Provide the [X, Y] coordinate of the cell's center where the given text is located.  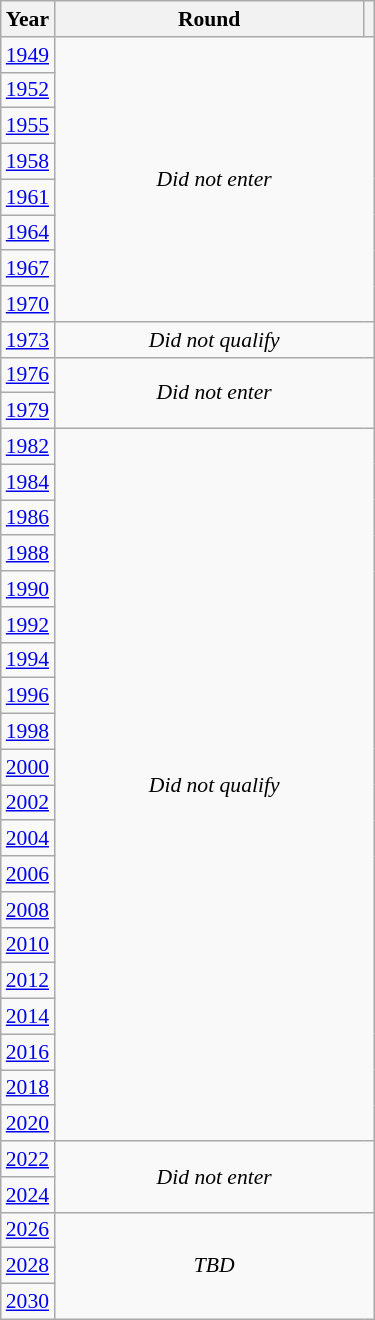
2014 [28, 1017]
1970 [28, 304]
1973 [28, 340]
2000 [28, 767]
Round [209, 19]
1994 [28, 660]
TBD [214, 1266]
2030 [28, 1302]
1952 [28, 90]
2020 [28, 1124]
1998 [28, 732]
2022 [28, 1159]
1996 [28, 696]
1967 [28, 269]
1988 [28, 554]
2008 [28, 910]
2004 [28, 839]
2012 [28, 981]
1964 [28, 233]
1992 [28, 625]
1955 [28, 126]
2006 [28, 874]
1986 [28, 518]
2026 [28, 1230]
1958 [28, 162]
2024 [28, 1195]
1979 [28, 411]
1949 [28, 55]
Year [28, 19]
1961 [28, 197]
1976 [28, 375]
2016 [28, 1052]
2002 [28, 803]
1990 [28, 589]
1984 [28, 482]
2018 [28, 1088]
2010 [28, 945]
2028 [28, 1266]
1982 [28, 447]
